Output the (X, Y) coordinate of the center of the cell containing the given text.  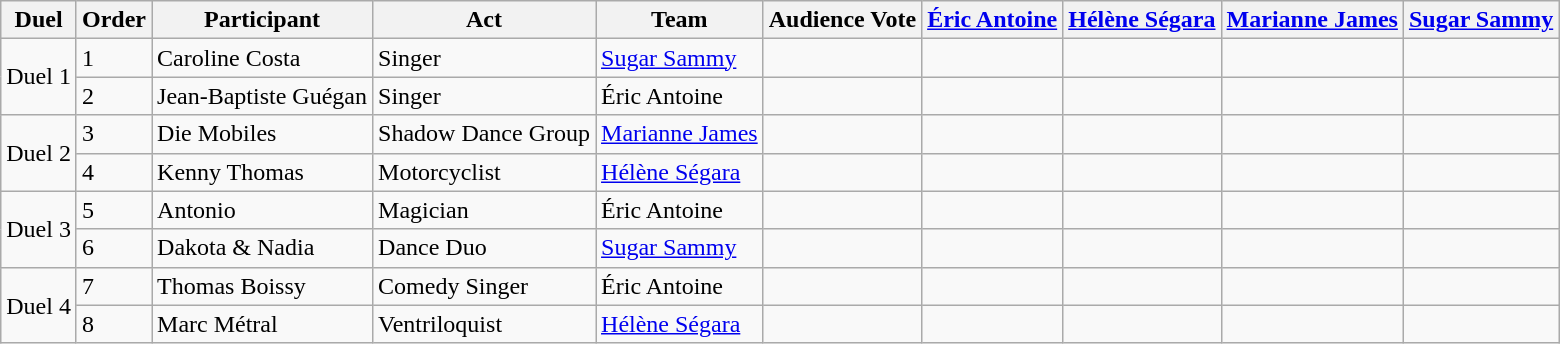
Order (114, 20)
Die Mobiles (262, 134)
1 (114, 58)
4 (114, 172)
Jean-Baptiste Guégan (262, 96)
Duel 4 (39, 305)
Marc Métral (262, 324)
6 (114, 248)
5 (114, 210)
Duel (39, 20)
Dakota & Nadia (262, 248)
Antonio (262, 210)
Magician (484, 210)
Audience Vote (842, 20)
2 (114, 96)
Shadow Dance Group (484, 134)
Thomas Boissy (262, 286)
Act (484, 20)
Caroline Costa (262, 58)
Dance Duo (484, 248)
Duel 1 (39, 77)
Kenny Thomas (262, 172)
Motorcyclist (484, 172)
Participant (262, 20)
3 (114, 134)
Ventriloquist (484, 324)
8 (114, 324)
Comedy Singer (484, 286)
Duel 2 (39, 153)
Team (680, 20)
7 (114, 286)
Duel 3 (39, 229)
